From the cell containing the given text, extract its center point as [x, y] coordinate. 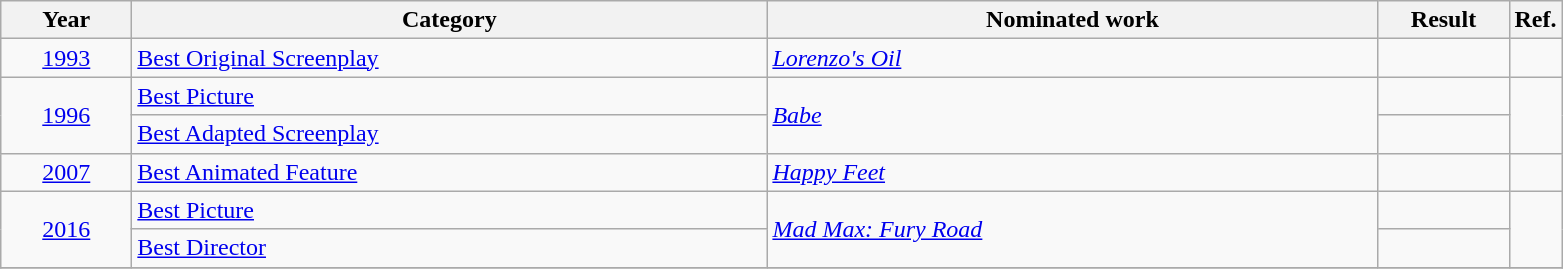
Year [66, 20]
1996 [66, 115]
Result [1444, 20]
Nominated work [1072, 20]
Lorenzo's Oil [1072, 58]
Best Original Screenplay [450, 58]
2016 [66, 229]
Happy Feet [1072, 172]
Babe [1072, 115]
Best Animated Feature [450, 172]
2007 [66, 172]
Best Director [450, 248]
Ref. [1536, 20]
1993 [66, 58]
Mad Max: Fury Road [1072, 229]
Best Adapted Screenplay [450, 134]
Category [450, 20]
